For the text-containing cell, return its midpoint in [x, y] coordinate format. 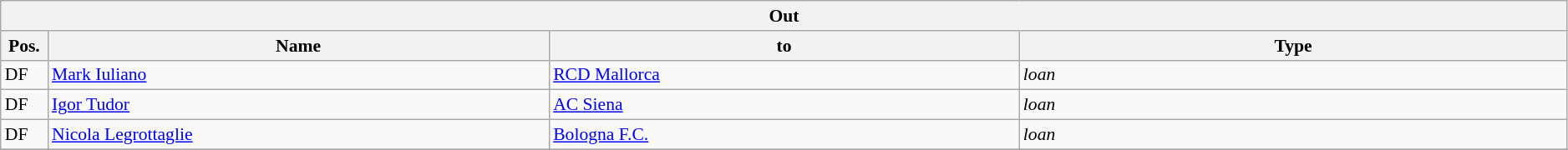
to [784, 46]
Name [298, 46]
Pos. [24, 46]
Nicola Legrottaglie [298, 135]
AC Siena [784, 105]
RCD Mallorca [784, 75]
Type [1293, 46]
Out [784, 16]
Igor Tudor [298, 105]
Bologna F.C. [784, 135]
Mark Iuliano [298, 75]
